Provide the (x, y) coordinate of the cell's center where the given text is located.  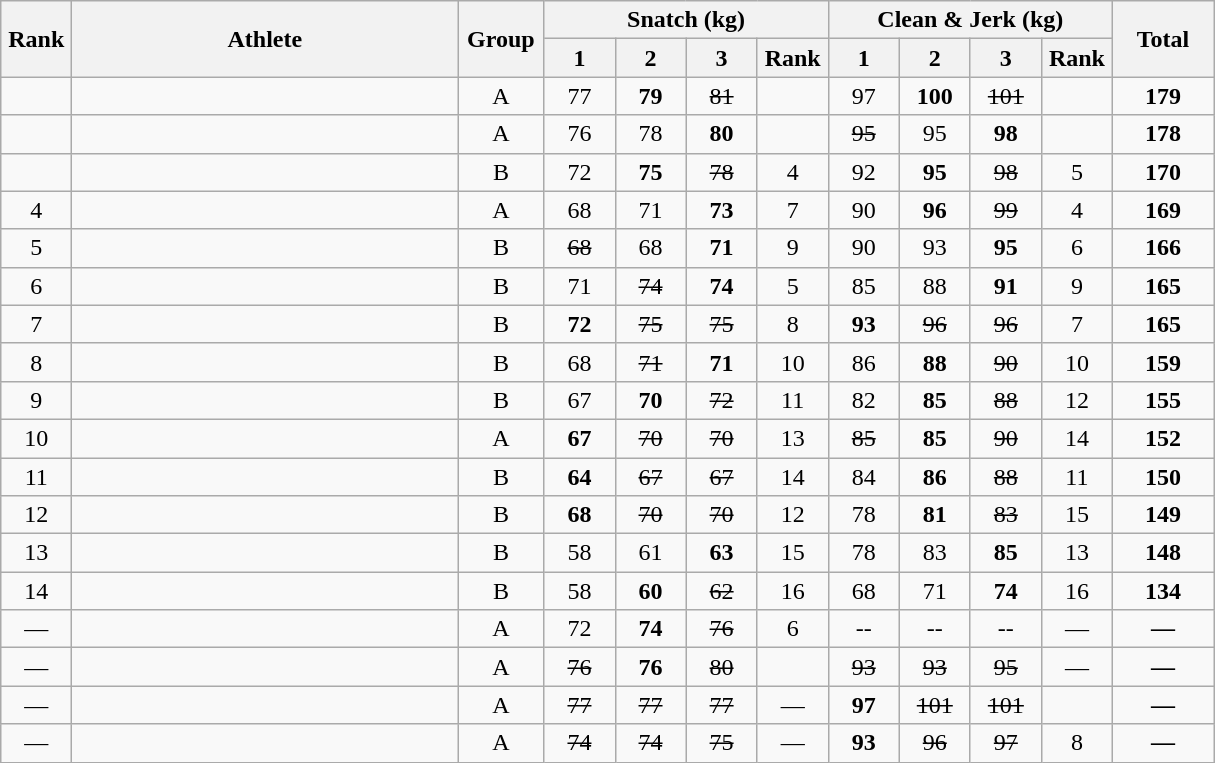
152 (1162, 438)
64 (580, 477)
61 (650, 553)
Clean & Jerk (kg) (970, 20)
Snatch (kg) (686, 20)
155 (1162, 400)
159 (1162, 362)
166 (1162, 248)
63 (722, 553)
150 (1162, 477)
99 (1006, 210)
169 (1162, 210)
Athlete (265, 39)
179 (1162, 96)
92 (864, 172)
60 (650, 591)
79 (650, 96)
62 (722, 591)
Group (501, 39)
73 (722, 210)
148 (1162, 553)
100 (934, 96)
82 (864, 400)
Total (1162, 39)
91 (1006, 286)
170 (1162, 172)
84 (864, 477)
178 (1162, 134)
134 (1162, 591)
149 (1162, 515)
